Pinpoint the cell where the given text exists, returning its [x, y] midpoint coordinate. 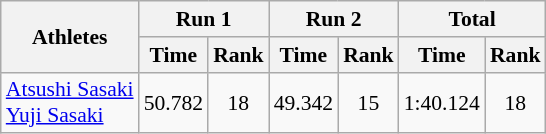
Total [472, 19]
Run 2 [334, 19]
Run 1 [204, 19]
Athletes [70, 36]
1:40.124 [442, 102]
15 [368, 102]
49.342 [304, 102]
50.782 [174, 102]
Atsushi SasakiYuji Sasaki [70, 102]
